Pinpoint the cell where the given text exists, returning its (X, Y) midpoint coordinate. 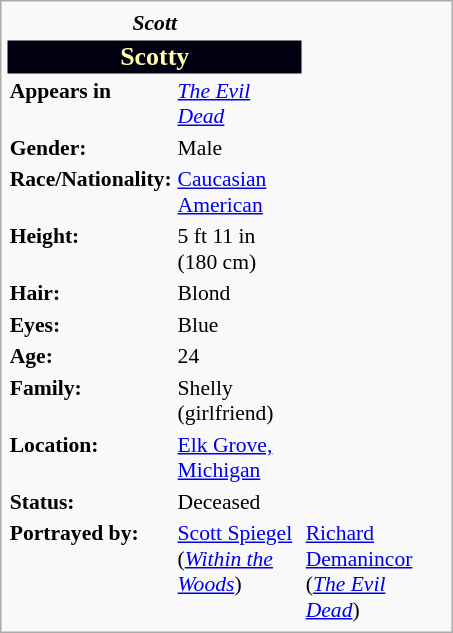
Age: (90, 356)
Eyes: (90, 324)
Family: (90, 400)
Portrayed by: (90, 572)
Location: (90, 457)
The Evil Dead (238, 103)
Scott Spiegel (Within the Woods) (238, 572)
Scotty (154, 56)
Richard Demanincor (The Evil Dead) (374, 572)
5 ft 11 in (180 cm) (238, 249)
Blue (238, 324)
24 (238, 356)
Gender: (90, 147)
Deceased (238, 501)
Status: (90, 501)
Elk Grove, Michigan (238, 457)
Shelly (girlfriend) (238, 400)
Male (238, 147)
Appears in (90, 103)
Hair: (90, 293)
Race/Nationality: (90, 192)
Blond (238, 293)
Height: (90, 249)
Caucasian American (238, 192)
Scott (154, 23)
